Find where the given text appears and provide that cell's center as [x, y] coordinate. 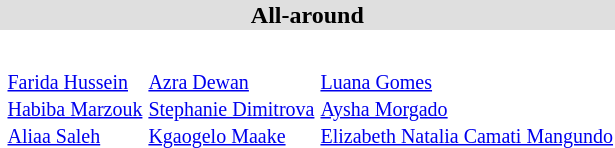
All-around [308, 15]
